Extract the [X, Y] coordinate from the center of the cell holding the provided text.  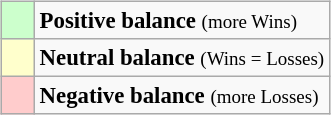
Neutral balance (Wins = Losses) [182, 58]
Negative balance (more Losses) [182, 96]
Positive balance (more Wins) [182, 21]
